Scan for the cell matching the given text and deliver its (X, Y) coordinate at center. 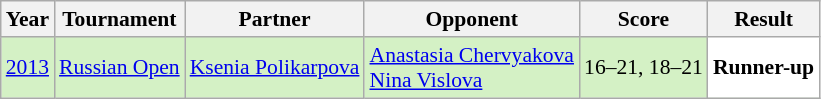
Anastasia Chervyakova Nina Vislova (472, 68)
Score (644, 19)
Partner (275, 19)
Year (28, 19)
16–21, 18–21 (644, 68)
Opponent (472, 19)
Ksenia Polikarpova (275, 68)
Tournament (120, 19)
Russian Open (120, 68)
2013 (28, 68)
Result (764, 19)
Runner-up (764, 68)
